Return the (x, y) coordinate for the center point of the cell that contains the specified text.  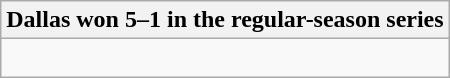
Dallas won 5–1 in the regular-season series (225, 20)
